Capture the cell that displays the provided text and extract its (X, Y) central coordinate. 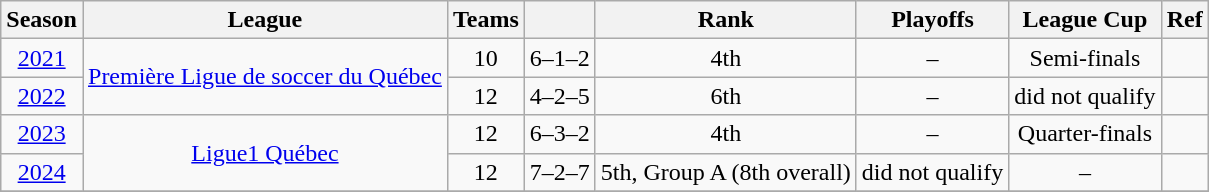
2021 (42, 58)
Première Ligue de soccer du Québec (264, 77)
League (264, 20)
Teams (486, 20)
Playoffs (932, 20)
2023 (42, 134)
7–2–7 (560, 172)
4–2–5 (560, 96)
Semi-finals (1085, 58)
Rank (726, 20)
5th, Group A (8th overall) (726, 172)
2022 (42, 96)
6–3–2 (560, 134)
2024 (42, 172)
6–1–2 (560, 58)
Ligue1 Québec (264, 153)
Quarter-finals (1085, 134)
League Cup (1085, 20)
10 (486, 58)
Season (42, 20)
6th (726, 96)
Ref (1184, 20)
